Detect which cell encompasses the target text, then output its (x, y) center coordinate. 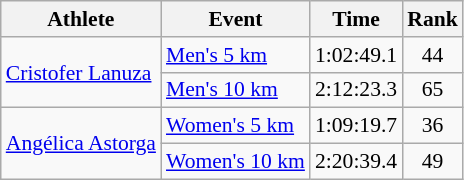
44 (432, 55)
Time (356, 19)
65 (432, 90)
Rank (432, 19)
1:02:49.1 (356, 55)
36 (432, 126)
1:09:19.7 (356, 126)
2:20:39.4 (356, 162)
Women's 10 km (236, 162)
Men's 5 km (236, 55)
49 (432, 162)
2:12:23.3 (356, 90)
Athlete (81, 19)
Angélica Astorga (81, 144)
Women's 5 km (236, 126)
Event (236, 19)
Cristofer Lanuza (81, 72)
Men's 10 km (236, 90)
